Detect which cell encompasses the target text, then output its [x, y] center coordinate. 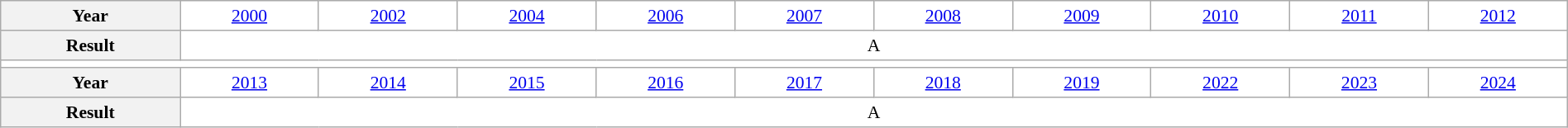
2008 [943, 16]
2002 [388, 16]
2015 [527, 83]
2017 [805, 83]
2011 [1360, 16]
2007 [805, 16]
2024 [1498, 83]
2010 [1221, 16]
2012 [1498, 16]
2016 [666, 83]
2022 [1221, 83]
2009 [1082, 16]
2019 [1082, 83]
2023 [1360, 83]
2000 [250, 16]
2004 [527, 16]
2006 [666, 16]
2018 [943, 83]
2014 [388, 83]
2013 [250, 83]
